From the cell containing the given text, extract its center point as [x, y] coordinate. 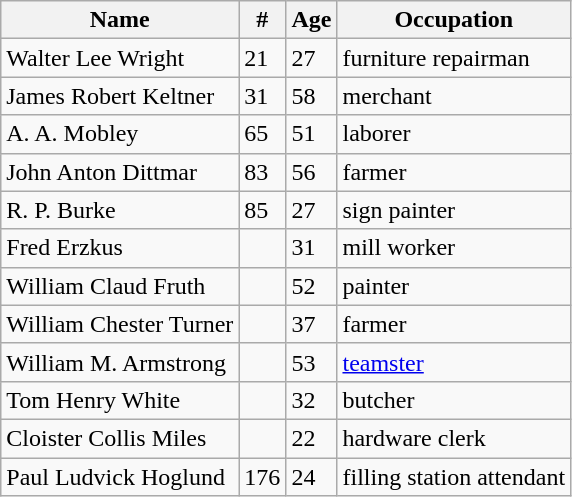
21 [262, 58]
Tom Henry White [120, 400]
merchant [454, 96]
teamster [454, 362]
William Chester Turner [120, 324]
mill worker [454, 248]
James Robert Keltner [120, 96]
Age [312, 20]
hardware clerk [454, 438]
58 [312, 96]
22 [312, 438]
Cloister Collis Miles [120, 438]
# [262, 20]
painter [454, 286]
William Claud Fruth [120, 286]
R. P. Burke [120, 210]
37 [312, 324]
Name [120, 20]
Paul Ludvick Hoglund [120, 477]
William M. Armstrong [120, 362]
A. A. Mobley [120, 134]
John Anton Dittmar [120, 172]
56 [312, 172]
52 [312, 286]
furniture repairman [454, 58]
65 [262, 134]
83 [262, 172]
laborer [454, 134]
85 [262, 210]
Fred Erzkus [120, 248]
sign painter [454, 210]
51 [312, 134]
butcher [454, 400]
176 [262, 477]
Occupation [454, 20]
53 [312, 362]
filling station attendant [454, 477]
Walter Lee Wright [120, 58]
24 [312, 477]
32 [312, 400]
